Return [x, y] of the center of cell containing provided text 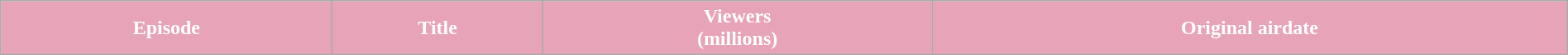
Viewers(millions) [737, 28]
Title [437, 28]
Original airdate [1250, 28]
Episode [167, 28]
